Return (x, y) of the center of cell containing provided text 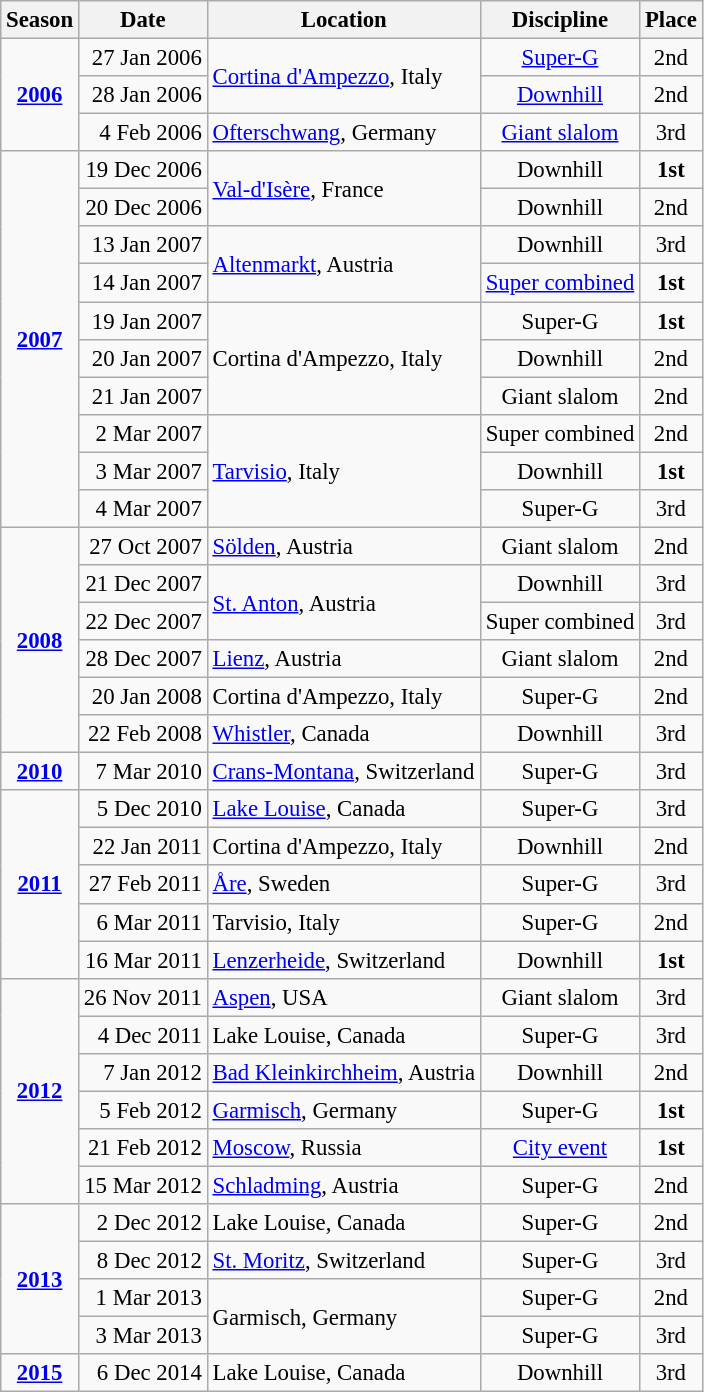
Location (344, 20)
2 Dec 2012 (142, 1223)
5 Feb 2012 (142, 1110)
2 Mar 2007 (142, 433)
Aspen, USA (344, 997)
22 Feb 2008 (142, 734)
Place (671, 20)
City event (560, 1148)
28 Dec 2007 (142, 659)
Åre, Sweden (344, 885)
21 Dec 2007 (142, 584)
27 Jan 2006 (142, 58)
St. Anton, Austria (344, 602)
St. Moritz, Switzerland (344, 1261)
Lienz, Austria (344, 659)
Moscow, Russia (344, 1148)
2007 (40, 339)
21 Jan 2007 (142, 396)
15 Mar 2012 (142, 1185)
2011 (40, 884)
Schladming, Austria (344, 1185)
26 Nov 2011 (142, 997)
2012 (40, 1091)
19 Dec 2006 (142, 170)
19 Jan 2007 (142, 321)
6 Dec 2014 (142, 1373)
3 Mar 2013 (142, 1336)
Altenmarkt, Austria (344, 264)
3 Mar 2007 (142, 471)
2006 (40, 96)
2008 (40, 640)
Lenzerheide, Switzerland (344, 960)
Sölden, Austria (344, 546)
Whistler, Canada (344, 734)
14 Jan 2007 (142, 283)
4 Feb 2006 (142, 133)
4 Dec 2011 (142, 1035)
6 Mar 2011 (142, 922)
Discipline (560, 20)
22 Dec 2007 (142, 621)
20 Jan 2007 (142, 358)
13 Jan 2007 (142, 245)
2010 (40, 772)
16 Mar 2011 (142, 960)
27 Oct 2007 (142, 546)
7 Jan 2012 (142, 1073)
Bad Kleinkirchheim, Austria (344, 1073)
1 Mar 2013 (142, 1298)
21 Feb 2012 (142, 1148)
20 Jan 2008 (142, 697)
27 Feb 2011 (142, 885)
Season (40, 20)
4 Mar 2007 (142, 509)
7 Mar 2010 (142, 772)
2013 (40, 1279)
Date (142, 20)
Ofterschwang, Germany (344, 133)
28 Jan 2006 (142, 95)
5 Dec 2010 (142, 809)
Crans-Montana, Switzerland (344, 772)
2015 (40, 1373)
8 Dec 2012 (142, 1261)
20 Dec 2006 (142, 208)
22 Jan 2011 (142, 847)
Val-d'Isère, France (344, 188)
